Search for the cell housing the specified text and yield its (X, Y) center coordinate. 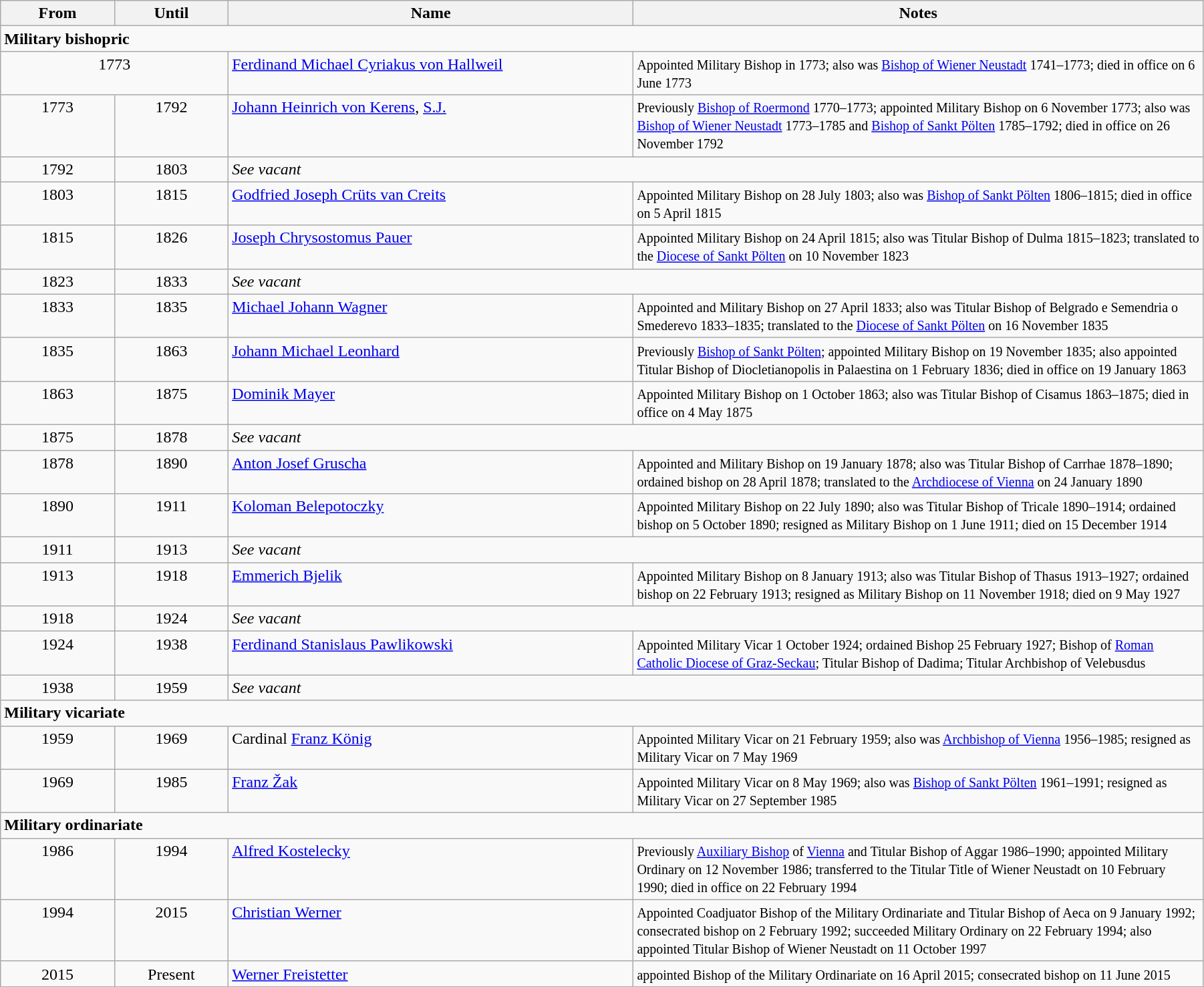
1986 (57, 869)
Christian Werner (431, 930)
Appointed Military Vicar on 8 May 1969; also was Bishop of Sankt Pölten 1961–1991; resigned as Military Vicar on 27 September 1985 (918, 791)
Appointed Military Bishop on 28 July 1803; also was Bishop of Sankt Pölten 1806–1815; died in office on 5 April 1815 (918, 203)
Werner Freistetter (431, 974)
Military bishopric (602, 39)
Appointed Military Bishop in 1773; also was Bishop of Wiener Neustadt 1741–1773; died in office on 6 June 1773 (918, 74)
Ferdinand Michael Cyriakus von Hallweil (431, 74)
Appointed Military Bishop on 24 April 1815; also was Titular Bishop of Dulma 1815–1823; translated to the Diocese of Sankt Pölten on 10 November 1823 (918, 247)
Notes (918, 13)
Cardinal Franz König (431, 747)
Until (171, 13)
Appointed Military Vicar on 21 February 1959; also was Archbishop of Vienna 1956–1985; resigned as Military Vicar on 7 May 1969 (918, 747)
Johann Heinrich von Kerens, S.J. (431, 126)
Godfried Joseph Crüts van Creits (431, 203)
1985 (171, 791)
Alfred Kostelecky (431, 869)
Anton Josef Gruscha (431, 472)
Franz Žak (431, 791)
Emmerich Bjelik (431, 584)
Present (171, 974)
Military ordinariate (602, 825)
Johann Michael Leonhard (431, 360)
From (57, 13)
Joseph Chrysostomus Pauer (431, 247)
Name (431, 13)
Ferdinand Stanislaus Pawlikowski (431, 654)
Koloman Belepotoczky (431, 516)
Michael Johann Wagner (431, 315)
Dominik Mayer (431, 402)
appointed Bishop of the Military Ordinariate on 16 April 2015; consecrated bishop on 11 June 2015 (918, 974)
Appointed Military Bishop on 1 October 1863; also was Titular Bishop of Cisamus 1863–1875; died in office on 4 May 1875 (918, 402)
1826 (171, 247)
Military vicariate (602, 713)
1823 (57, 281)
